For the text-containing cell, return its midpoint in (x, y) coordinate format. 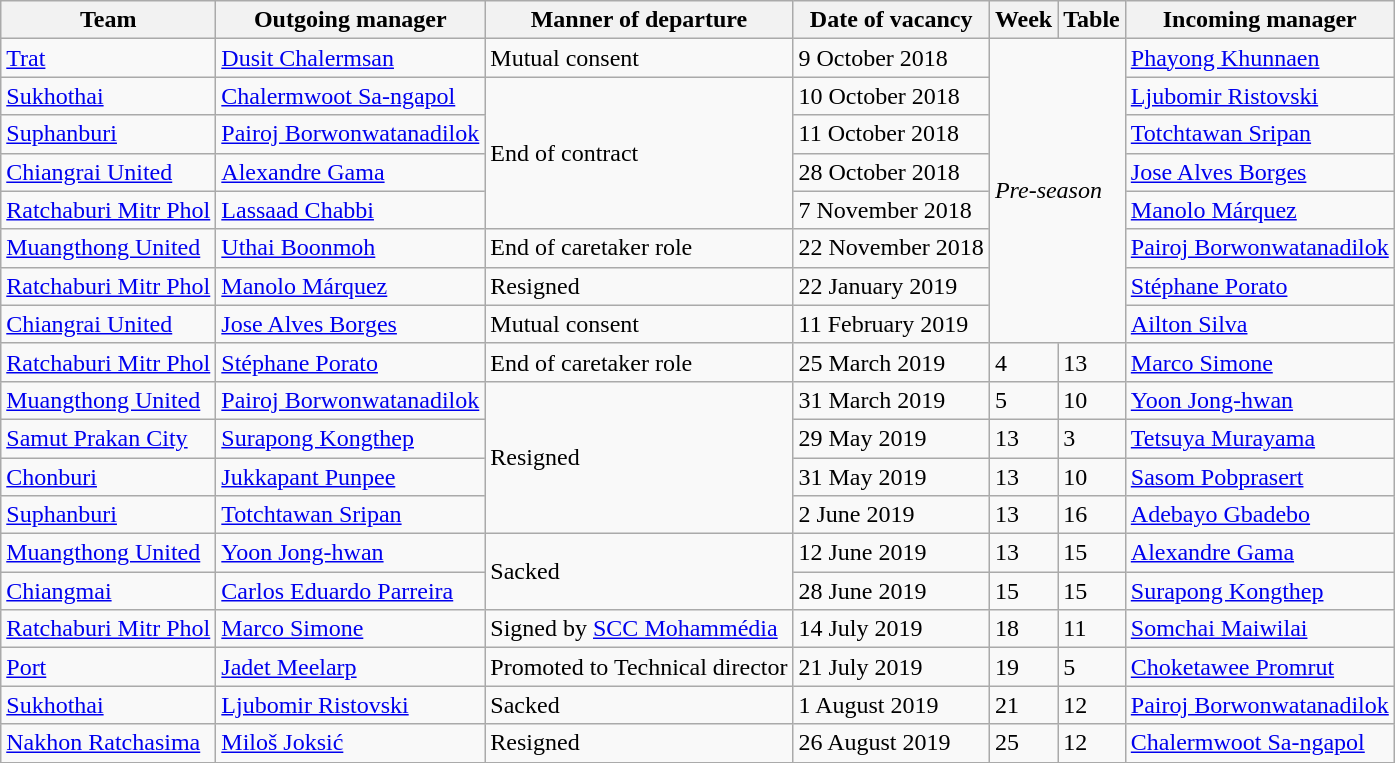
9 October 2018 (891, 58)
19 (1023, 667)
Samut Prakan City (108, 438)
Jadet Meelarp (350, 667)
Pre-season (1057, 191)
Promoted to Technical director (639, 667)
Port (108, 667)
1 August 2019 (891, 705)
11 February 2019 (891, 324)
Carlos Eduardo Parreira (350, 591)
Dusit Chalermsan (350, 58)
18 (1023, 629)
Lassaad Chabbi (350, 210)
22 January 2019 (891, 286)
Phayong Khunnaen (1260, 58)
4 (1023, 362)
12 June 2019 (891, 553)
Date of vacancy (891, 20)
28 October 2018 (891, 172)
2 June 2019 (891, 515)
29 May 2019 (891, 438)
31 March 2019 (891, 400)
Signed by SCC Mohammédia (639, 629)
7 November 2018 (891, 210)
Incoming manager (1260, 20)
Manner of departure (639, 20)
3 (1092, 438)
Chonburi (108, 477)
Week (1023, 20)
Ailton Silva (1260, 324)
28 June 2019 (891, 591)
Table (1092, 20)
25 March 2019 (891, 362)
16 (1092, 515)
End of contract (639, 153)
Jukkapant Punpee (350, 477)
31 May 2019 (891, 477)
10 October 2018 (891, 96)
Trat (108, 58)
Tetsuya Murayama (1260, 438)
Miloš Joksić (350, 743)
Chiangmai (108, 591)
21 July 2019 (891, 667)
Choketawee Promrut (1260, 667)
Sasom Pobprasert (1260, 477)
Nakhon Ratchasima (108, 743)
14 July 2019 (891, 629)
Adebayo Gbadebo (1260, 515)
Somchai Maiwilai (1260, 629)
26 August 2019 (891, 743)
25 (1023, 743)
21 (1023, 705)
Team (108, 20)
11 (1092, 629)
Outgoing manager (350, 20)
22 November 2018 (891, 248)
Uthai Boonmoh (350, 248)
11 October 2018 (891, 134)
